Output the (X, Y) coordinate of the center of the cell containing the given text.  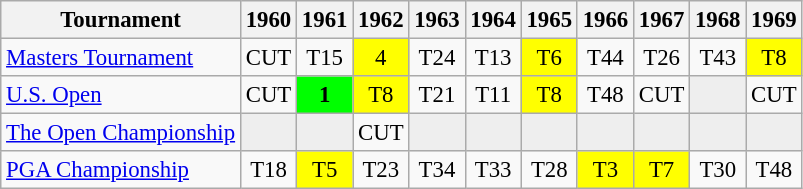
T33 (493, 170)
T26 (661, 58)
1969 (774, 20)
1965 (549, 20)
1967 (661, 20)
T6 (549, 58)
1966 (605, 20)
1960 (268, 20)
T23 (381, 170)
T13 (493, 58)
4 (381, 58)
T11 (493, 95)
1962 (381, 20)
T30 (718, 170)
T34 (437, 170)
1961 (325, 20)
1 (325, 95)
T43 (718, 58)
1964 (493, 20)
The Open Championship (121, 133)
T18 (268, 170)
T3 (605, 170)
Masters Tournament (121, 58)
T15 (325, 58)
T24 (437, 58)
1968 (718, 20)
T44 (605, 58)
Tournament (121, 20)
T5 (325, 170)
T21 (437, 95)
1963 (437, 20)
T7 (661, 170)
T28 (549, 170)
U.S. Open (121, 95)
PGA Championship (121, 170)
